Provide the (x, y) coordinate of the cell's center where the given text is located.  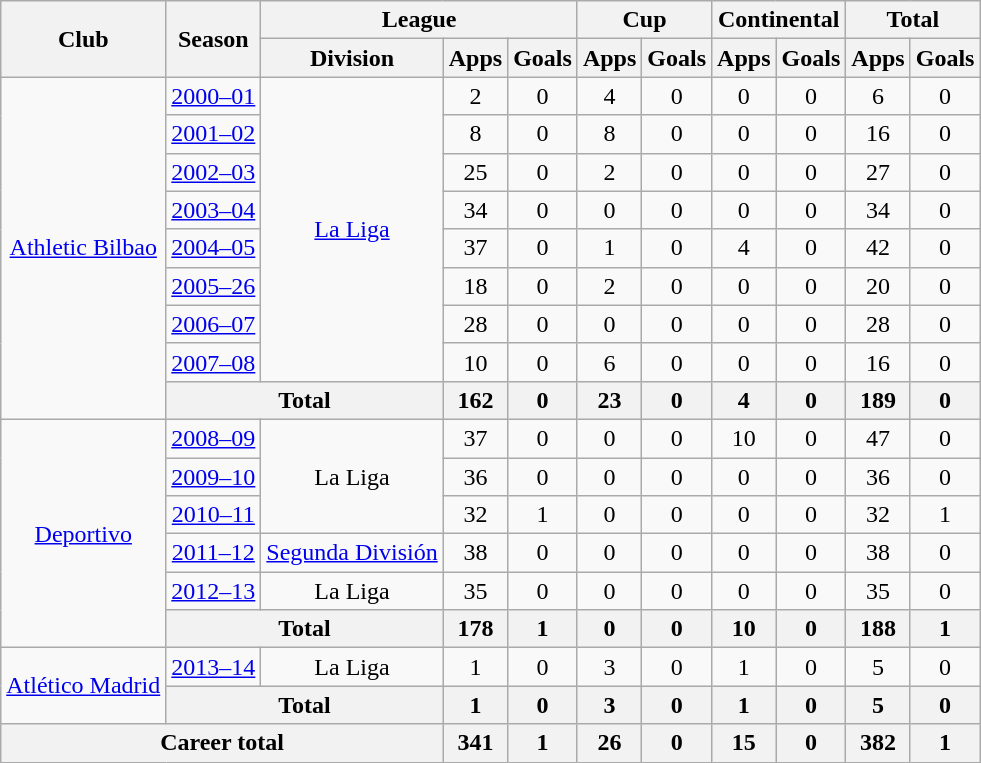
Club (84, 39)
Continental (779, 20)
27 (878, 172)
26 (609, 743)
League (420, 20)
Deportivo (84, 533)
2012–13 (214, 591)
178 (475, 629)
Season (214, 39)
2013–14 (214, 667)
Division (352, 58)
162 (475, 400)
2002–03 (214, 172)
2009–10 (214, 477)
47 (878, 438)
188 (878, 629)
20 (878, 286)
2004–05 (214, 248)
2005–26 (214, 286)
2010–11 (214, 515)
Atlético Madrid (84, 686)
42 (878, 248)
341 (475, 743)
18 (475, 286)
25 (475, 172)
2000–01 (214, 96)
2003–04 (214, 210)
2008–09 (214, 438)
2007–08 (214, 362)
15 (744, 743)
23 (609, 400)
Athletic Bilbao (84, 248)
Career total (222, 743)
Segunda División (352, 553)
189 (878, 400)
382 (878, 743)
2006–07 (214, 324)
2011–12 (214, 553)
2001–02 (214, 134)
Cup (644, 20)
